Scan for the cell matching the given text and deliver its (X, Y) coordinate at center. 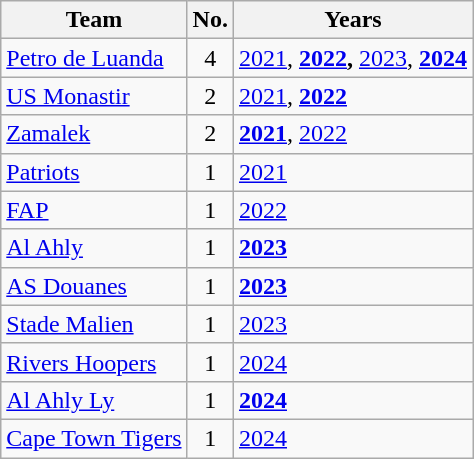
2022 (352, 210)
Al Ahly Ly (94, 400)
4 (210, 58)
2021, 2022, 2023, 2024 (352, 58)
US Monastir (94, 96)
Petro de Luanda (94, 58)
Team (94, 20)
Al Ahly (94, 248)
FAP (94, 210)
No. (210, 20)
Patriots (94, 172)
Stade Malien (94, 324)
Zamalek (94, 134)
Rivers Hoopers (94, 362)
Years (352, 20)
Cape Town Tigers (94, 438)
AS Douanes (94, 286)
2021 (352, 172)
